Find where the given text appears and provide that cell's center as (x, y) coordinate. 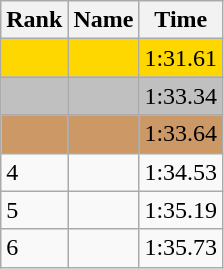
1:35.73 (181, 248)
1:33.34 (181, 96)
Rank (34, 20)
Time (181, 20)
4 (34, 172)
Name (104, 20)
1:33.64 (181, 134)
1:31.61 (181, 58)
1:35.19 (181, 210)
1:34.53 (181, 172)
5 (34, 210)
6 (34, 248)
